For the text-containing cell, return its midpoint in [X, Y] coordinate format. 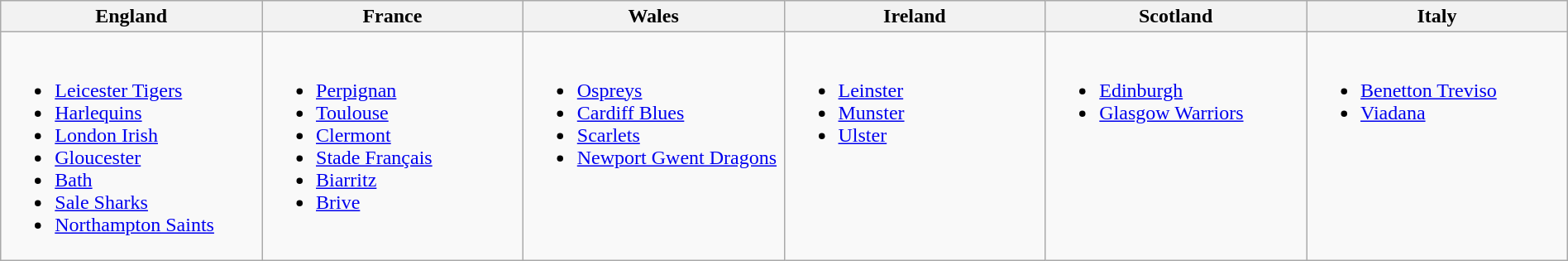
Wales [653, 17]
England [131, 17]
France [392, 17]
Benetton TrevisoViadana [1437, 146]
Scotland [1176, 17]
Italy [1437, 17]
LeinsterMunsterUlster [915, 146]
PerpignanToulouseClermontStade FrançaisBiarritzBrive [392, 146]
Ireland [915, 17]
OspreysCardiff BluesScarletsNewport Gwent Dragons [653, 146]
Leicester TigersHarlequinsLondon IrishGloucesterBathSale SharksNorthampton Saints [131, 146]
EdinburghGlasgow Warriors [1176, 146]
